Determine the [X, Y] coordinate at the center of the cell enclosing the given text.  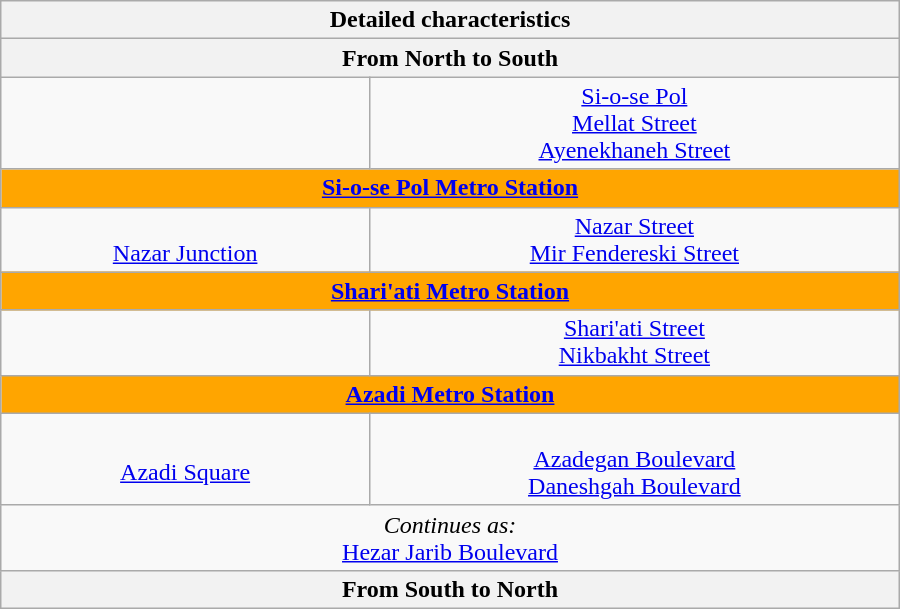
Nazar Street Mir Fendereski Street [634, 240]
Si-o-se Pol Mellat Street Ayenekhaneh Street [634, 123]
Shari'ati Street Nikbakht Street [634, 342]
From North to South [450, 58]
Azadegan Boulevard Daneshgah Boulevard [634, 459]
Azadi Square [186, 459]
Si-o-se Pol Metro Station [450, 188]
From South to North [450, 589]
Nazar Junction [186, 240]
Detailed characteristics [450, 20]
Continues as: Hezar Jarib Boulevard [450, 538]
Shari'ati Metro Station [450, 291]
Azadi Metro Station [450, 394]
